Determine the [x, y] coordinate at the center of the cell enclosing the given text.  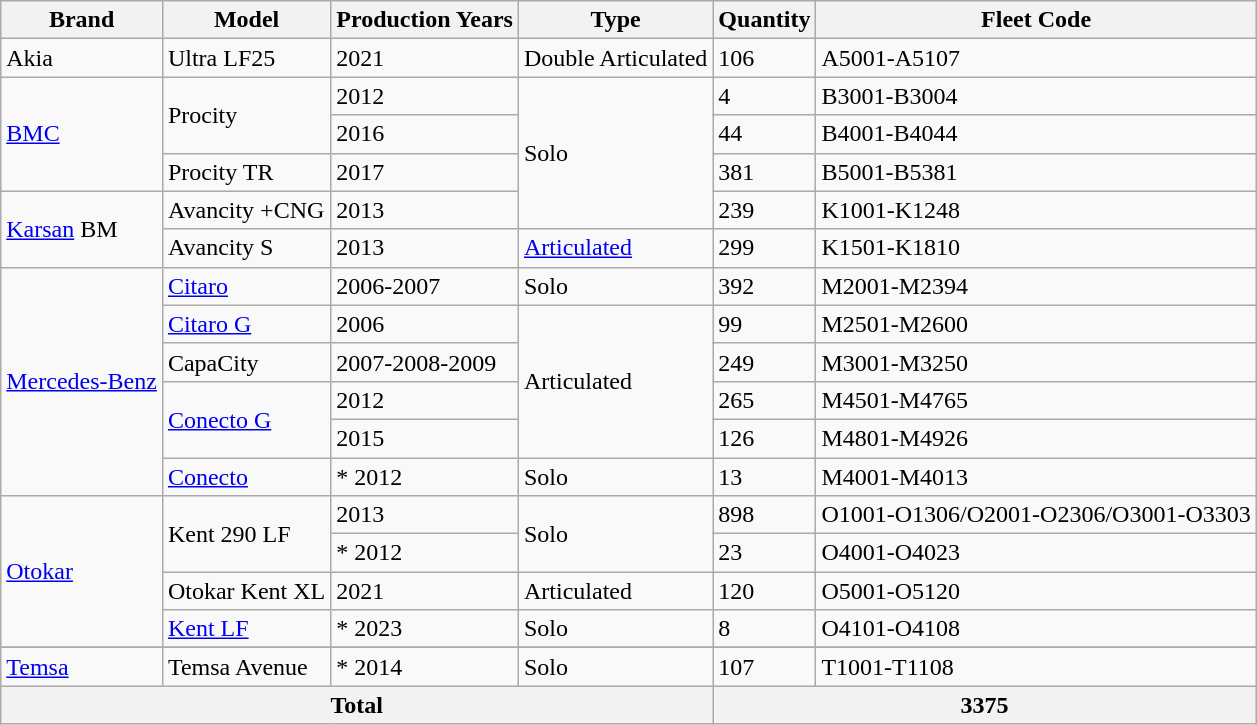
Avancity S [246, 248]
Total [357, 705]
* 2023 [425, 629]
CapaCity [246, 362]
Fleet Code [1036, 20]
44 [764, 134]
249 [764, 362]
M4801-M4926 [1036, 438]
K1001-K1248 [1036, 210]
Kent LF [246, 629]
106 [764, 58]
B4001-B4044 [1036, 134]
Avancity +CNG [246, 210]
126 [764, 438]
Citaro G [246, 324]
M4001-M4013 [1036, 477]
* 2014 [425, 667]
Karsan BM [82, 229]
Quantity [764, 20]
Procity [246, 115]
Temsa [82, 667]
2016 [425, 134]
99 [764, 324]
2006 [425, 324]
Conecto G [246, 419]
K1501-K1810 [1036, 248]
3375 [984, 705]
M2001-M2394 [1036, 286]
107 [764, 667]
M2501-M2600 [1036, 324]
Kent 290 LF [246, 534]
392 [764, 286]
O5001-O5120 [1036, 591]
Conecto [246, 477]
Otokar [82, 572]
M4501-M4765 [1036, 400]
O4001-O4023 [1036, 553]
O1001-O1306/O2001-O2306/O3001-O3303 [1036, 515]
120 [764, 591]
Brand [82, 20]
Citaro [246, 286]
Production Years [425, 20]
13 [764, 477]
2007-2008-2009 [425, 362]
381 [764, 172]
239 [764, 210]
Mercedes-Benz [82, 381]
B5001-B5381 [1036, 172]
23 [764, 553]
Type [615, 20]
Procity TR [246, 172]
299 [764, 248]
4 [764, 96]
M3001-M3250 [1036, 362]
A5001-A5107 [1036, 58]
Temsa Avenue [246, 667]
O4101-O4108 [1036, 629]
8 [764, 629]
Double Articulated [615, 58]
2015 [425, 438]
898 [764, 515]
Model [246, 20]
B3001-B3004 [1036, 96]
265 [764, 400]
Akia [82, 58]
2006-2007 [425, 286]
Ultra LF25 [246, 58]
2017 [425, 172]
Otokar Kent XL [246, 591]
BMC [82, 134]
T1001-T1108 [1036, 667]
